Return the (X, Y) coordinate for the center point of the cell that contains the specified text.  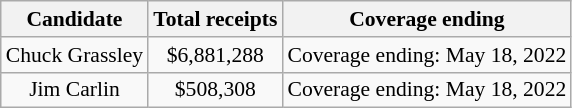
Chuck Grassley (74, 55)
Jim Carlin (74, 90)
$6,881,288 (215, 55)
Total receipts (215, 19)
Coverage ending (426, 19)
Candidate (74, 19)
$508,308 (215, 90)
